Scan for the cell matching the given text and deliver its (X, Y) coordinate at center. 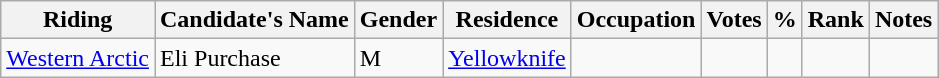
Residence (508, 20)
Yellowknife (508, 58)
Notes (903, 20)
Occupation (636, 20)
M (398, 58)
Candidate's Name (254, 20)
Eli Purchase (254, 58)
% (784, 20)
Votes (734, 20)
Riding (78, 20)
Rank (836, 20)
Western Arctic (78, 58)
Gender (398, 20)
